Scan for the cell matching the given text and deliver its (x, y) coordinate at center. 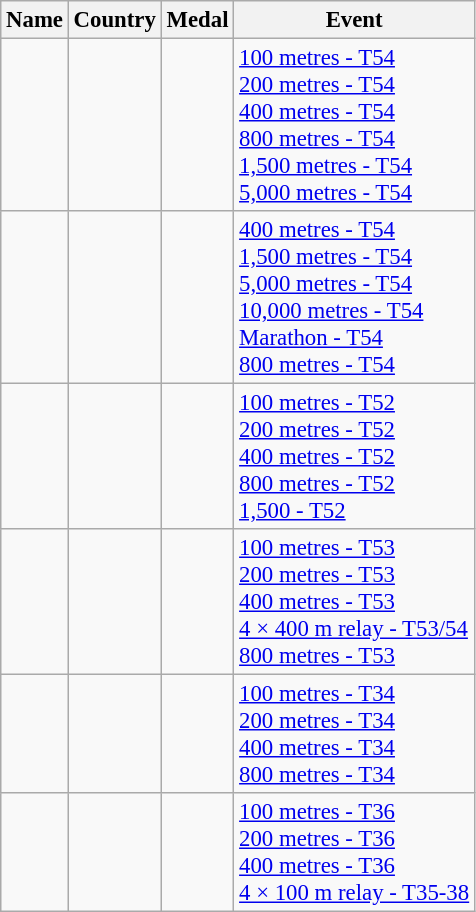
Medal (198, 20)
Country (114, 20)
Name (35, 20)
400 metres - T54 1,500 metres - T545,000 metres - T5410,000 metres - T54Marathon - T54800 metres - T54 (354, 298)
100 metres - T52 200 metres - T52400 metres - T52800 metres - T521,500 - T52 (354, 457)
100 metres - T54 200 metres - T54400 metres - T54800 metres - T541,500 metres - T545,000 metres - T54 (354, 126)
100 metres - T53 200 metres - T53400 metres - T534 × 400 m relay - T53/54800 metres - T53 (354, 602)
100 metres - T34 200 metres - T34400 metres - T34800 metres - T34 (354, 734)
Event (354, 20)
